Search for the cell housing the specified text and yield its (X, Y) center coordinate. 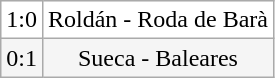
Roldán - Roda de Barà (158, 20)
1:0 (22, 20)
Sueca - Baleares (158, 58)
0:1 (22, 58)
